Extract the [X, Y] coordinate from the center of the cell holding the provided text.  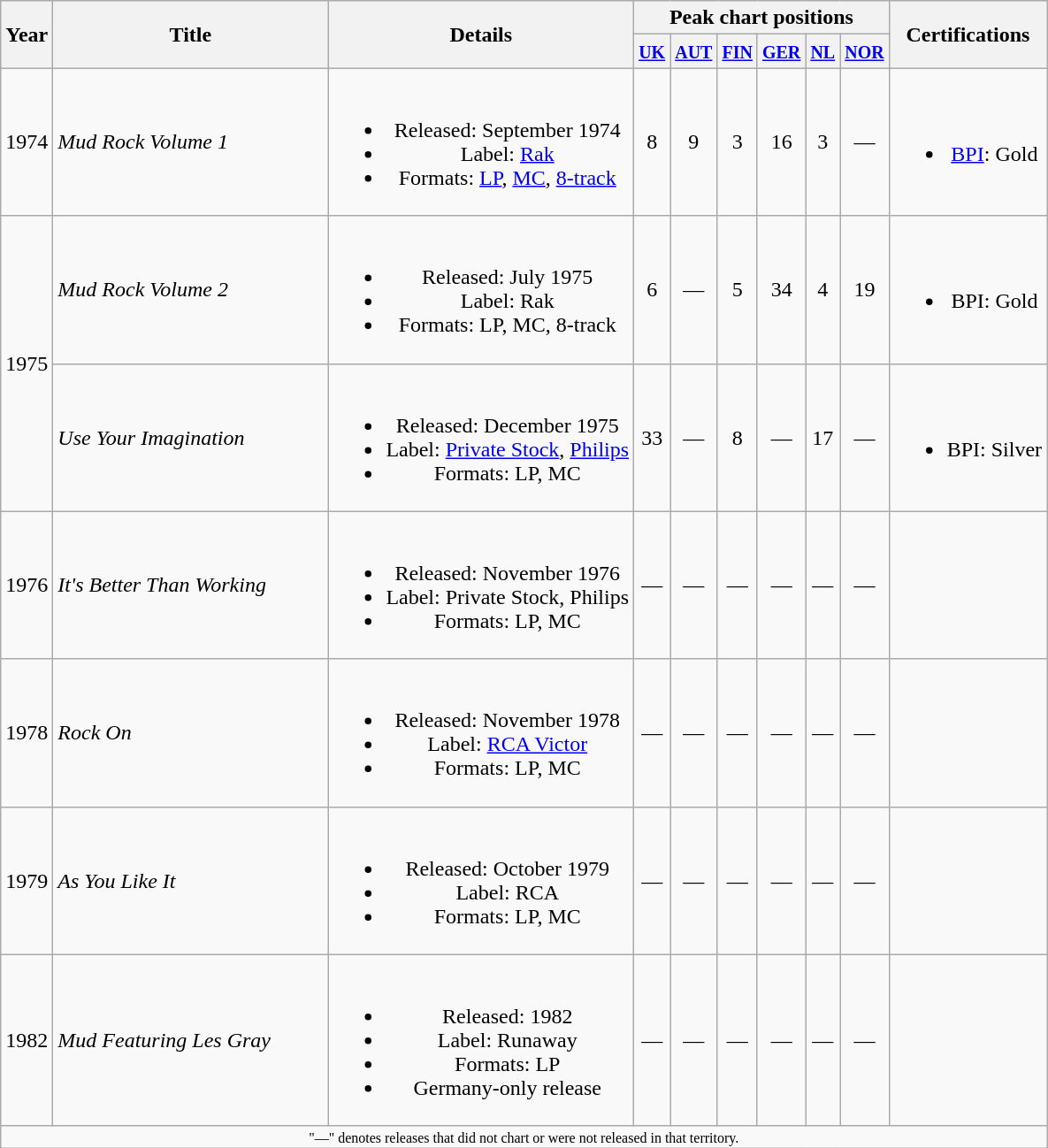
It's Better Than Working [191, 585]
Released: September 1974Label: RakFormats: LP, MC, 8-track [481, 142]
Title [191, 34]
9 [693, 142]
19 [865, 290]
Peak chart positions [762, 18]
BPI: Silver [968, 437]
NOR [865, 51]
GER [781, 51]
Certifications [968, 34]
Mud Featuring Les Gray [191, 1040]
Released: 1982Label: RunawayFormats: LPGermany-only release [481, 1040]
Year [27, 34]
UK [653, 51]
NL [822, 51]
Released: December 1975Label: Private Stock, PhilipsFormats: LP, MC [481, 437]
Mud Rock Volume 1 [191, 142]
1976 [27, 585]
FIN [738, 51]
16 [781, 142]
6 [653, 290]
Details [481, 34]
Released: November 1976Label: Private Stock, PhilipsFormats: LP, MC [481, 585]
Mud Rock Volume 2 [191, 290]
1979 [27, 881]
17 [822, 437]
34 [781, 290]
AUT [693, 51]
Released: November 1978Label: RCA VictorFormats: LP, MC [481, 732]
Rock On [191, 732]
Released: October 1979Label: RCAFormats: LP, MC [481, 881]
1975 [27, 364]
Released: July 1975Label: RakFormats: LP, MC, 8-track [481, 290]
5 [738, 290]
1974 [27, 142]
As You Like It [191, 881]
Use Your Imagination [191, 437]
1982 [27, 1040]
1978 [27, 732]
4 [822, 290]
33 [653, 437]
"—" denotes releases that did not chart or were not released in that territory. [524, 1137]
